Return the (x, y) coordinate for the center point of the cell that contains the specified text.  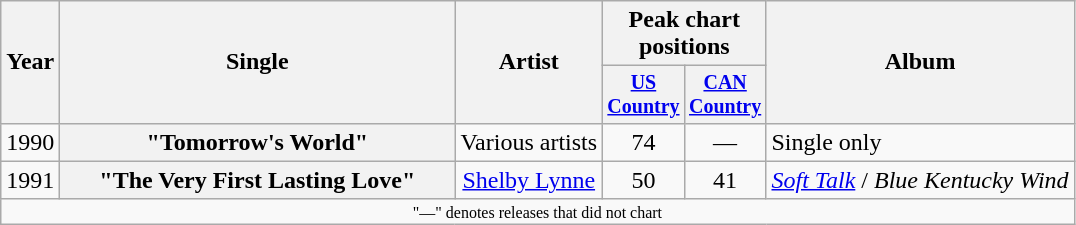
Year (30, 62)
Single (258, 62)
Peak chartpositions (684, 34)
"Tomorrow's World" (258, 142)
Various artists (529, 142)
Soft Talk / Blue Kentucky Wind (920, 180)
50 (644, 180)
41 (725, 180)
Album (920, 62)
US Country (644, 94)
"—" denotes releases that did not chart (538, 211)
74 (644, 142)
CAN Country (725, 94)
1990 (30, 142)
Single only (920, 142)
Shelby Lynne (529, 180)
Artist (529, 62)
1991 (30, 180)
"The Very First Lasting Love" (258, 180)
— (725, 142)
